Find where the given text appears and provide that cell's center as [x, y] coordinate. 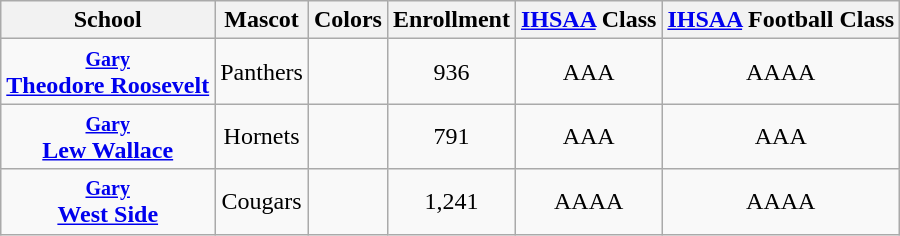
Gary Lew Wallace [108, 136]
Panthers [262, 72]
Enrollment [451, 20]
IHSAA Class [588, 20]
IHSAA Football Class [781, 20]
936 [451, 72]
Colors [348, 20]
Gary West Side [108, 202]
School [108, 20]
1,241 [451, 202]
Gary Theodore Roosevelt [108, 72]
791 [451, 136]
Hornets [262, 136]
Mascot [262, 20]
Cougars [262, 202]
